Extract the (x, y) coordinate from the center of the cell holding the provided text.  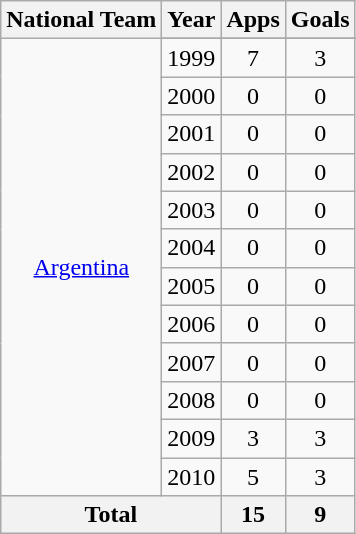
2002 (192, 172)
2003 (192, 210)
Apps (253, 20)
7 (253, 58)
15 (253, 515)
2004 (192, 248)
9 (320, 515)
2005 (192, 286)
2007 (192, 362)
1999 (192, 58)
Total (111, 515)
2001 (192, 134)
2010 (192, 477)
Argentina (82, 268)
2009 (192, 438)
2008 (192, 400)
5 (253, 477)
2006 (192, 324)
2000 (192, 96)
National Team (82, 20)
Year (192, 20)
Goals (320, 20)
